Identify which cell holds the provided text, then report its [X, Y] central coordinate. 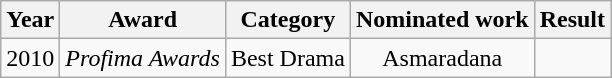
Category [288, 20]
Result [572, 20]
Nominated work [442, 20]
Profima Awards [143, 58]
Award [143, 20]
Asmaradana [442, 58]
Best Drama [288, 58]
Year [30, 20]
2010 [30, 58]
